Find where the given text appears and provide that cell's center as (x, y) coordinate. 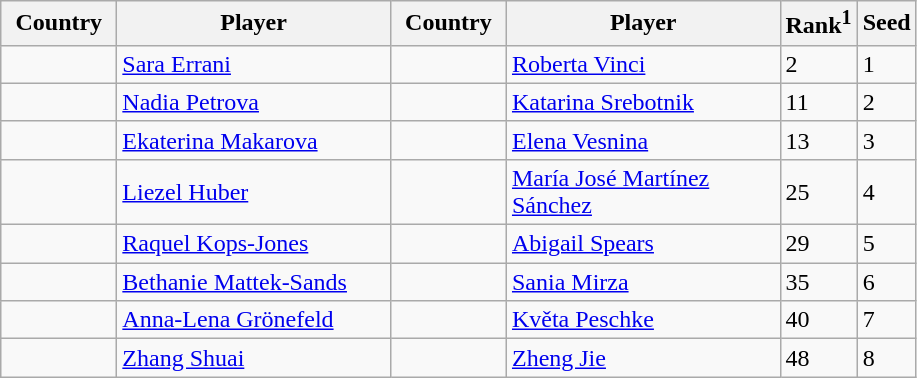
7 (886, 320)
Liezel Huber (254, 192)
6 (886, 282)
Seed (886, 24)
1 (886, 64)
Zheng Jie (643, 358)
Květa Peschke (643, 320)
35 (818, 282)
4 (886, 192)
40 (818, 320)
Katarina Srebotnik (643, 102)
8 (886, 358)
Bethanie Mattek-Sands (254, 282)
48 (818, 358)
Anna-Lena Grönefeld (254, 320)
Nadia Petrova (254, 102)
María José Martínez Sánchez (643, 192)
Abigail Spears (643, 244)
11 (818, 102)
Ekaterina Makarova (254, 140)
5 (886, 244)
Rank1 (818, 24)
25 (818, 192)
Roberta Vinci (643, 64)
3 (886, 140)
Sania Mirza (643, 282)
13 (818, 140)
Sara Errani (254, 64)
Raquel Kops-Jones (254, 244)
29 (818, 244)
Elena Vesnina (643, 140)
Zhang Shuai (254, 358)
